From the cell containing the given text, extract its center point as (X, Y) coordinate. 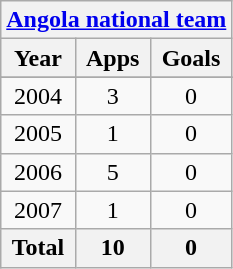
5 (112, 172)
2004 (38, 96)
2005 (38, 134)
Goals (191, 58)
Total (38, 248)
10 (112, 248)
2007 (38, 210)
Angola national team (116, 20)
2006 (38, 172)
Year (38, 58)
Apps (112, 58)
3 (112, 96)
